Output the [X, Y] coordinate of the center of the cell containing the given text.  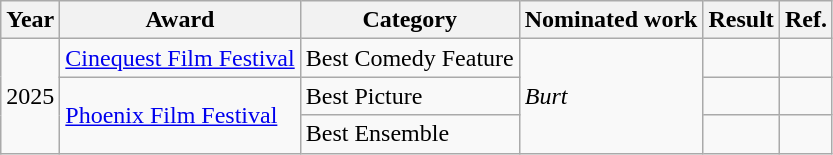
Award [180, 20]
Best Picture [410, 96]
Ref. [806, 20]
Result [741, 20]
Phoenix Film Festival [180, 115]
2025 [30, 96]
Best Comedy Feature [410, 58]
Cinequest Film Festival [180, 58]
Burt [611, 96]
Year [30, 20]
Category [410, 20]
Best Ensemble [410, 134]
Nominated work [611, 20]
